Provide the (X, Y) coordinate of the cell's center where the given text is located.  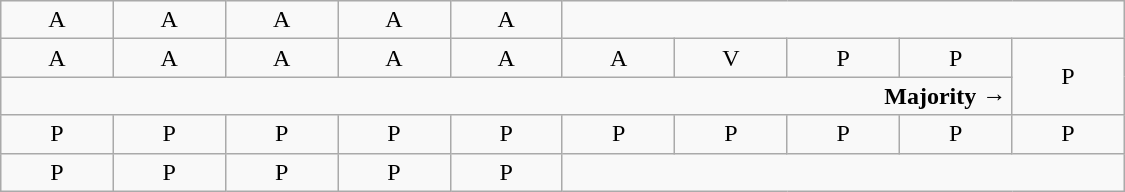
Majority → (506, 96)
V (731, 58)
